Scan for the cell matching the given text and deliver its (x, y) coordinate at center. 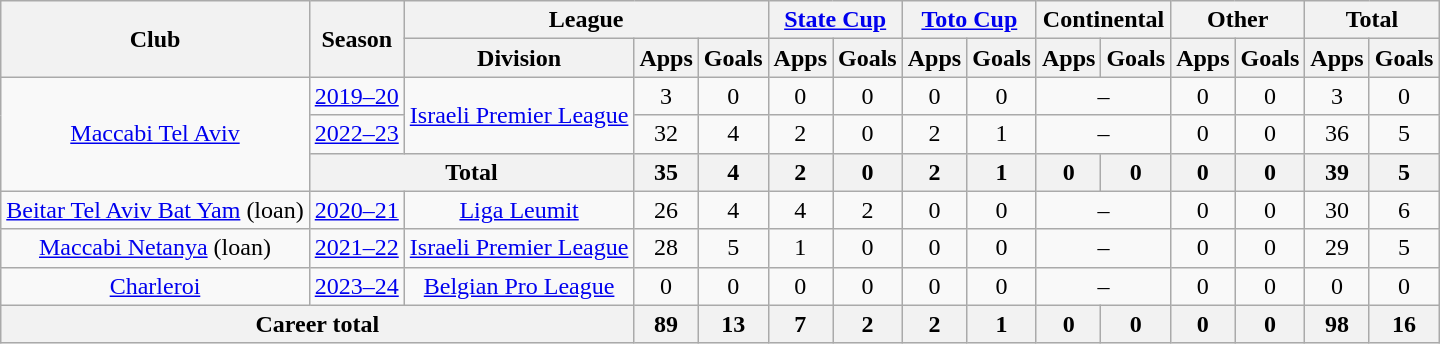
7 (800, 324)
36 (1337, 134)
28 (666, 248)
35 (666, 172)
League (586, 20)
Career total (318, 324)
2020–21 (356, 210)
32 (666, 134)
30 (1337, 210)
Belgian Pro League (519, 286)
2022–23 (356, 134)
Continental (1103, 20)
Beitar Tel Aviv Bat Yam (loan) (155, 210)
State Cup (835, 20)
29 (1337, 248)
2023–24 (356, 286)
2019–20 (356, 96)
Maccabi Tel Aviv (155, 134)
Liga Leumit (519, 210)
13 (733, 324)
Season (356, 39)
2021–22 (356, 248)
6 (1404, 210)
Charleroi (155, 286)
98 (1337, 324)
39 (1337, 172)
26 (666, 210)
89 (666, 324)
Other (1238, 20)
Club (155, 39)
16 (1404, 324)
Toto Cup (969, 20)
Maccabi Netanya (loan) (155, 248)
Division (519, 58)
